Detect which cell encompasses the target text, then output its [X, Y] center coordinate. 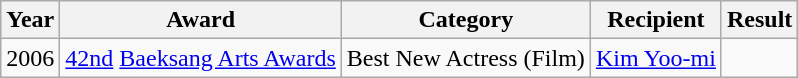
Award [201, 20]
2006 [30, 58]
Year [30, 20]
Category [466, 20]
Best New Actress (Film) [466, 58]
Result [759, 20]
Recipient [656, 20]
42nd Baeksang Arts Awards [201, 58]
Kim Yoo-mi [656, 58]
